Return (x, y) of the center of cell containing provided text 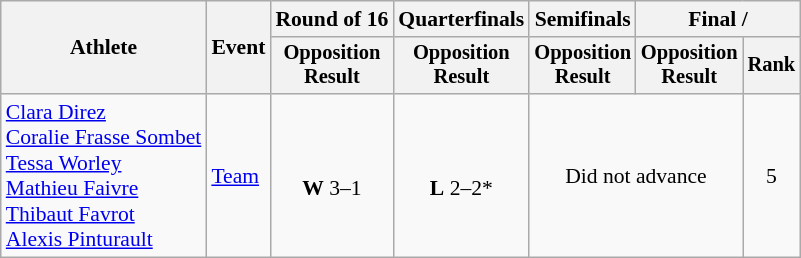
5 (772, 176)
Team (238, 176)
Did not advance (636, 176)
Round of 16 (332, 19)
W 3–1 (332, 176)
Clara DirezCoralie Frasse SombetTessa WorleyMathieu FaivreThibaut FavrotAlexis Pinturault (104, 176)
Athlete (104, 48)
Quarterfinals (461, 19)
Semifinals (582, 19)
Rank (772, 66)
L 2–2* (461, 176)
Event (238, 48)
Final / (718, 19)
